Search for the cell housing the specified text and yield its [X, Y] center coordinate. 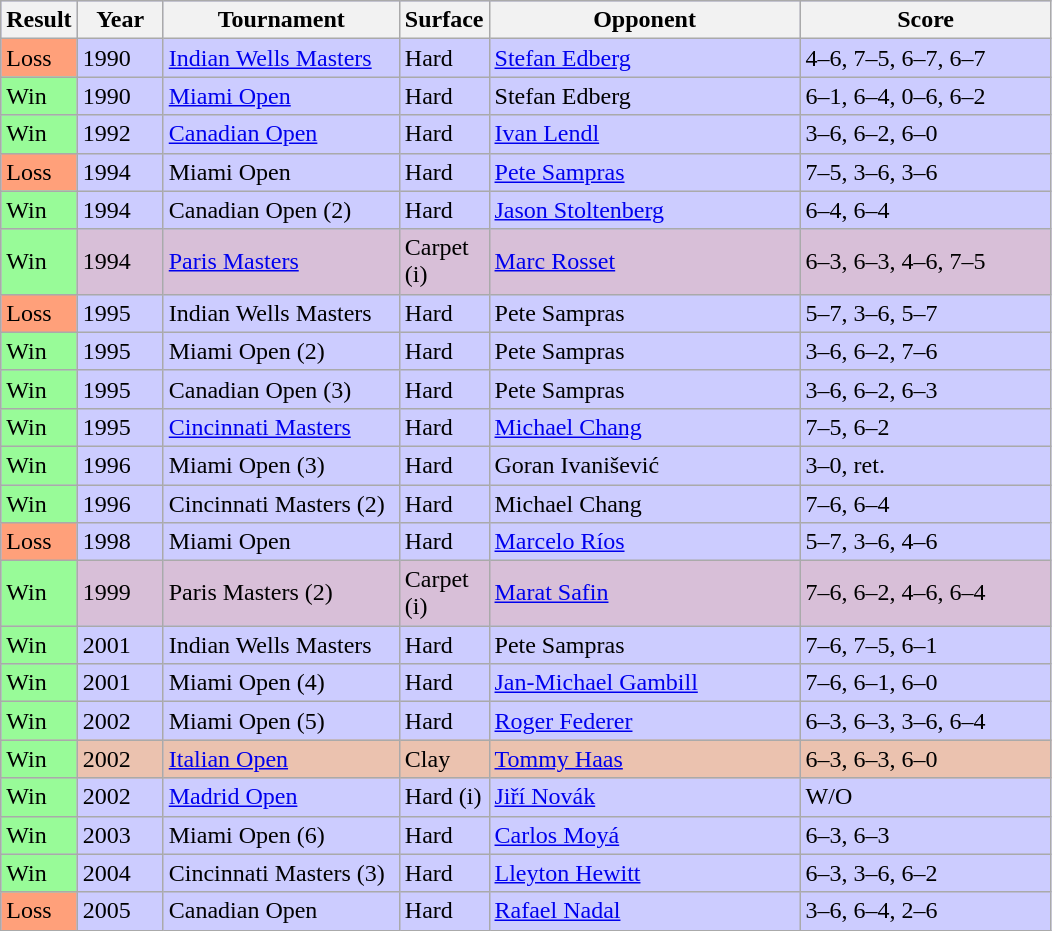
7–5, 3–6, 3–6 [926, 172]
Jan-Michael Gambill [644, 683]
Rafael Nadal [644, 911]
1998 [120, 542]
Miami Open (4) [281, 683]
Canadian Open (2) [281, 210]
6–3, 6–3, 3–6, 6–4 [926, 721]
Year [120, 20]
Opponent [644, 20]
Lleyton Hewitt [644, 873]
Jiří Novák [644, 797]
6–3, 6–3 [926, 835]
2004 [120, 873]
7–6, 6–4 [926, 503]
Tommy Haas [644, 759]
Hard (i) [444, 797]
7–6, 6–2, 4–6, 6–4 [926, 594]
4–6, 7–5, 6–7, 6–7 [926, 58]
2003 [120, 835]
6–4, 6–4 [926, 210]
5–7, 3–6, 5–7 [926, 313]
Miami Open (3) [281, 465]
Paris Masters [281, 262]
Miami Open (5) [281, 721]
Clay [444, 759]
5–7, 3–6, 4–6 [926, 542]
7–6, 6–1, 6–0 [926, 683]
Result [39, 20]
Marc Rosset [644, 262]
Cincinnati Masters (3) [281, 873]
3–6, 6–2, 7–6 [926, 351]
7–5, 6–2 [926, 427]
Madrid Open [281, 797]
Cincinnati Masters [281, 427]
Italian Open [281, 759]
Tournament [281, 20]
Paris Masters (2) [281, 594]
Surface [444, 20]
6–3, 3–6, 6–2 [926, 873]
Roger Federer [644, 721]
Score [926, 20]
Ivan Lendl [644, 134]
Miami Open (6) [281, 835]
Marcelo Ríos [644, 542]
W/O [926, 797]
3–0, ret. [926, 465]
Canadian Open (3) [281, 389]
Jason Stoltenberg [644, 210]
1992 [120, 134]
Carlos Moyá [644, 835]
6–3, 6–3, 4–6, 7–5 [926, 262]
Marat Safin [644, 594]
3–6, 6–2, 6–0 [926, 134]
Miami Open (2) [281, 351]
3–6, 6–4, 2–6 [926, 911]
2005 [120, 911]
1999 [120, 594]
7–6, 7–5, 6–1 [926, 645]
Goran Ivanišević [644, 465]
6–3, 6–3, 6–0 [926, 759]
Cincinnati Masters (2) [281, 503]
3–6, 6–2, 6–3 [926, 389]
6–1, 6–4, 0–6, 6–2 [926, 96]
